Pinpoint the cell where the given text exists, returning its [x, y] midpoint coordinate. 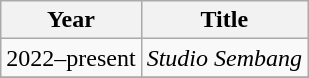
Studio Sembang [224, 58]
Title [224, 20]
Year [71, 20]
2022–present [71, 58]
